Locate the cell with the specified text and output its (x, y) center coordinate. 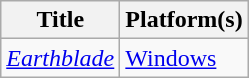
Title (60, 20)
Earthblade (60, 58)
Platform(s) (184, 20)
Windows (184, 58)
